Return the [X, Y] coordinate for the center point of the cell that contains the specified text.  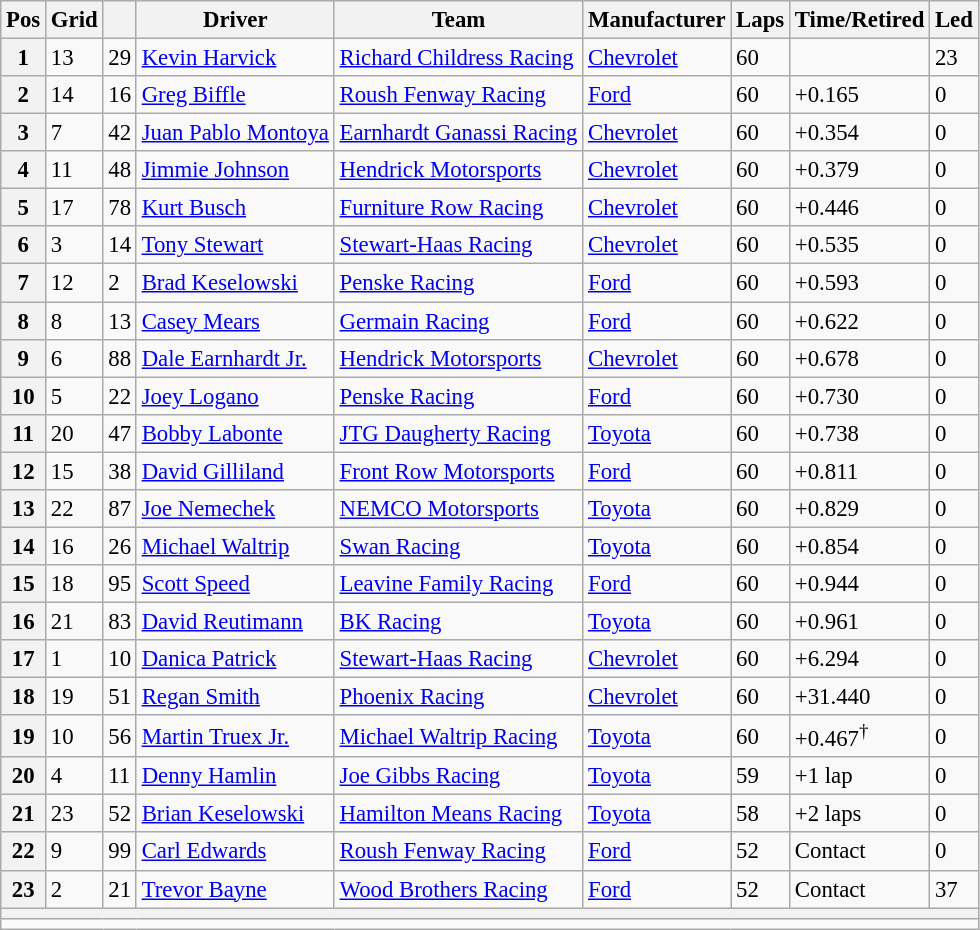
Joey Logano [235, 396]
29 [120, 58]
Front Row Motorsports [458, 471]
Jimmie Johnson [235, 170]
58 [760, 814]
+0.961 [860, 621]
42 [120, 133]
Tony Stewart [235, 245]
Earnhardt Ganassi Racing [458, 133]
+0.467† [860, 736]
Joe Nemechek [235, 509]
47 [120, 433]
Phoenix Racing [458, 697]
Manufacturer [657, 20]
NEMCO Motorsports [458, 509]
87 [120, 509]
Grid [74, 20]
Scott Speed [235, 584]
Led [954, 20]
+0.811 [860, 471]
83 [120, 621]
59 [760, 776]
+0.446 [860, 208]
Carl Edwards [235, 852]
Dale Earnhardt Jr. [235, 358]
+0.829 [860, 509]
+0.354 [860, 133]
+1 lap [860, 776]
88 [120, 358]
+0.678 [860, 358]
+0.730 [860, 396]
+0.593 [860, 283]
+0.165 [860, 95]
Kevin Harvick [235, 58]
Trevor Bayne [235, 889]
Leavine Family Racing [458, 584]
Bobby Labonte [235, 433]
Team [458, 20]
Juan Pablo Montoya [235, 133]
+0.738 [860, 433]
Kurt Busch [235, 208]
37 [954, 889]
Brian Keselowski [235, 814]
95 [120, 584]
Michael Waltrip [235, 546]
Brad Keselowski [235, 283]
Pos [24, 20]
+6.294 [860, 659]
Time/Retired [860, 20]
Wood Brothers Racing [458, 889]
+0.622 [860, 321]
56 [120, 736]
+0.379 [860, 170]
Michael Waltrip Racing [458, 736]
David Reutimann [235, 621]
David Gilliland [235, 471]
Richard Childress Racing [458, 58]
Germain Racing [458, 321]
Danica Patrick [235, 659]
51 [120, 697]
Regan Smith [235, 697]
26 [120, 546]
Driver [235, 20]
JTG Daugherty Racing [458, 433]
Martin Truex Jr. [235, 736]
Laps [760, 20]
Joe Gibbs Racing [458, 776]
Furniture Row Racing [458, 208]
Denny Hamlin [235, 776]
78 [120, 208]
Greg Biffle [235, 95]
+0.535 [860, 245]
+2 laps [860, 814]
99 [120, 852]
+0.854 [860, 546]
48 [120, 170]
+31.440 [860, 697]
Hamilton Means Racing [458, 814]
Casey Mears [235, 321]
38 [120, 471]
+0.944 [860, 584]
BK Racing [458, 621]
Swan Racing [458, 546]
